Capture the cell that displays the provided text and extract its (x, y) central coordinate. 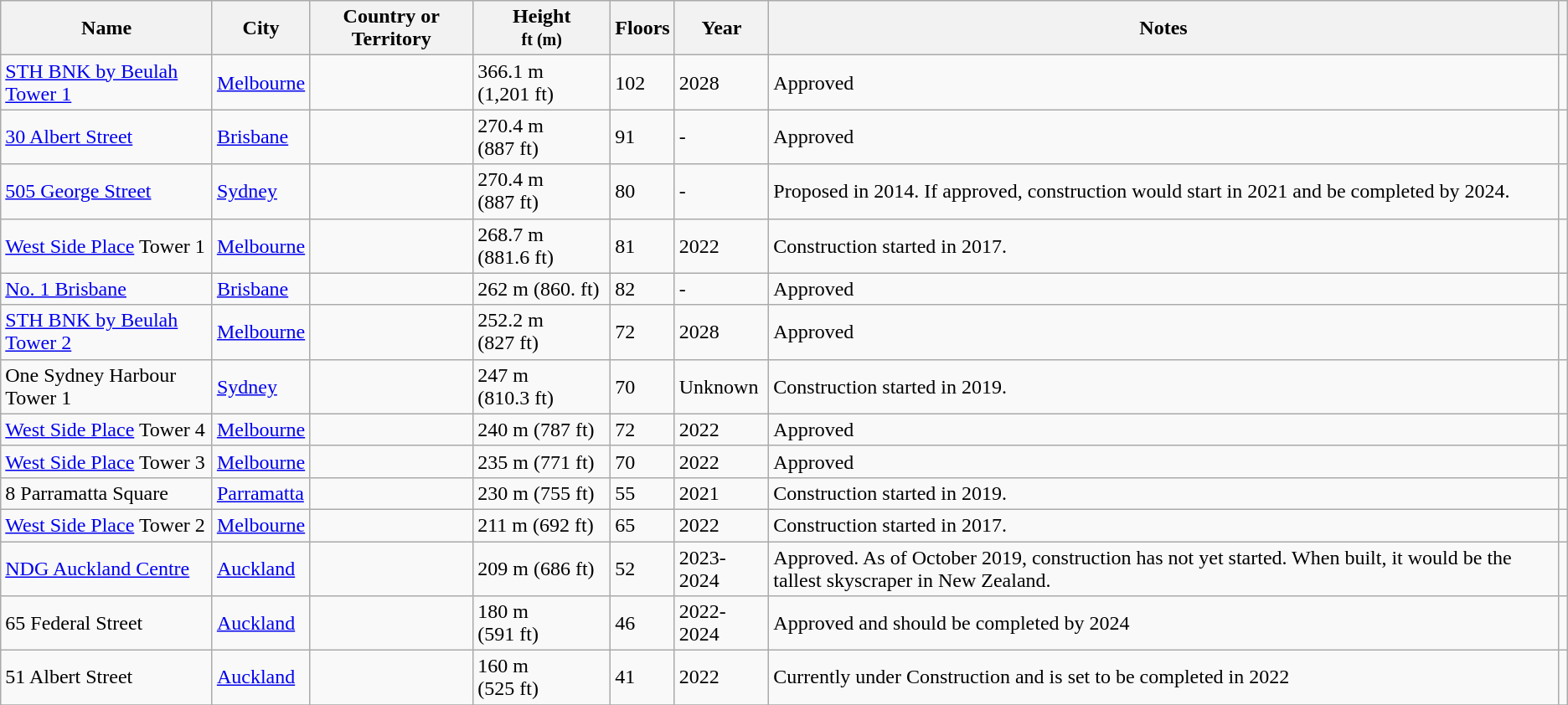
Currently under Construction and is set to be completed in 2022 (1163, 678)
2023-2024 (722, 568)
8 Parramatta Square (107, 493)
2022-2024 (722, 623)
One Sydney Harbour Tower 1 (107, 387)
West Side Place Tower 1 (107, 246)
West Side Place Tower 3 (107, 461)
Parramatta (260, 493)
Approved and should be completed by 2024 (1163, 623)
65 Federal Street (107, 623)
Notes (1163, 28)
240 m (787 ft) (542, 430)
80 (642, 191)
82 (642, 289)
Unknown (722, 387)
160 m(525 ft) (542, 678)
City (260, 28)
505 George Street (107, 191)
Floors (642, 28)
102 (642, 82)
180 m(591 ft) (542, 623)
366.1 m (1,201 ft) (542, 82)
West Side Place Tower 4 (107, 430)
NDG Auckland Centre (107, 568)
STH BNK by Beulah Tower 1 (107, 82)
65 (642, 525)
262 m (860. ft) (542, 289)
235 m (771 ft) (542, 461)
252.2 m (827 ft) (542, 332)
West Side Place Tower 2 (107, 525)
268.7 m (881.6 ft) (542, 246)
55 (642, 493)
Approved. As of October 2019, construction has not yet started. When built, it would be the tallest skyscraper in New Zealand. (1163, 568)
STH BNK by Beulah Tower 2 (107, 332)
211 m (692 ft) (542, 525)
51 Albert Street (107, 678)
81 (642, 246)
Year (722, 28)
41 (642, 678)
247 m (810.3 ft) (542, 387)
230 m (755 ft) (542, 493)
46 (642, 623)
30 Albert Street (107, 137)
Name (107, 28)
Heightft (m) (542, 28)
52 (642, 568)
Proposed in 2014. If approved, construction would start in 2021 and be completed by 2024. (1163, 191)
2021 (722, 493)
Country or Territory (392, 28)
91 (642, 137)
No. 1 Brisbane (107, 289)
209 m (686 ft) (542, 568)
